Capture the cell that displays the provided text and extract its [x, y] central coordinate. 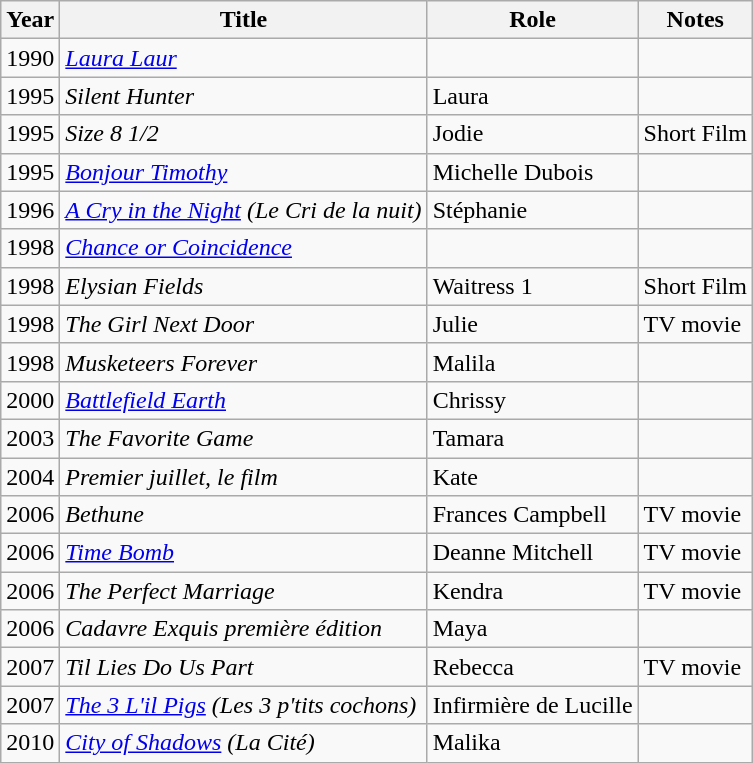
Year [30, 20]
2000 [30, 400]
Maya [532, 629]
2003 [30, 438]
Julie [532, 324]
Waitress 1 [532, 286]
Til Lies Do Us Part [244, 667]
Musketeers Forever [244, 362]
City of Shadows (La Cité) [244, 743]
Battlefield Earth [244, 400]
Elysian Fields [244, 286]
Bonjour Timothy [244, 172]
Title [244, 20]
Premier juillet, le film [244, 477]
Time Bomb [244, 553]
Notes [695, 20]
A Cry in the Night (Le Cri de la nuit) [244, 210]
Michelle Dubois [532, 172]
The Perfect Marriage [244, 591]
The 3 L'il Pigs (Les 3 p'tits cochons) [244, 705]
Laura Laur [244, 58]
Tamara [532, 438]
The Favorite Game [244, 438]
Bethune [244, 515]
Chance or Coincidence [244, 248]
Frances Campbell [532, 515]
Role [532, 20]
Stéphanie [532, 210]
1990 [30, 58]
Deanne Mitchell [532, 553]
Jodie [532, 134]
2010 [30, 743]
Silent Hunter [244, 96]
Cadavre Exquis première édition [244, 629]
Rebecca [532, 667]
2004 [30, 477]
Kate [532, 477]
Laura [532, 96]
Chrissy [532, 400]
Malika [532, 743]
The Girl Next Door [244, 324]
Size 8 1/2 [244, 134]
Malila [532, 362]
Infirmière de Lucille [532, 705]
1996 [30, 210]
Kendra [532, 591]
